For the text-containing cell, return its midpoint in (X, Y) coordinate format. 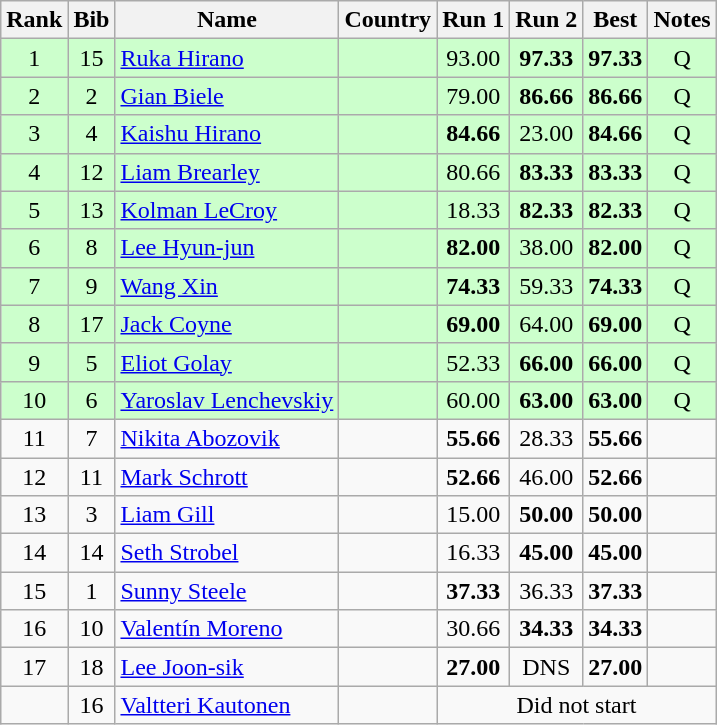
60.00 (474, 400)
Liam Gill (227, 515)
59.33 (546, 286)
Notes (682, 20)
Valtteri Kautonen (227, 705)
18.33 (474, 210)
DNS (546, 667)
Wang Xin (227, 286)
64.00 (546, 324)
Mark Schrott (227, 477)
36.33 (546, 591)
Liam Brearley (227, 172)
93.00 (474, 58)
18 (92, 667)
Run 2 (546, 20)
16.33 (474, 553)
Name (227, 20)
Run 1 (474, 20)
15.00 (474, 515)
46.00 (546, 477)
Kolman LeCroy (227, 210)
52.33 (474, 362)
23.00 (546, 134)
Kaishu Hirano (227, 134)
38.00 (546, 248)
Nikita Abozovik (227, 438)
Yaroslav Lenchevskiy (227, 400)
Did not start (577, 705)
Lee Joon-sik (227, 667)
Jack Coyne (227, 324)
Rank (34, 20)
30.66 (474, 629)
80.66 (474, 172)
Gian Biele (227, 96)
Bib (92, 20)
28.33 (546, 438)
Lee Hyun-jun (227, 248)
79.00 (474, 96)
Sunny Steele (227, 591)
Seth Strobel (227, 553)
Best (616, 20)
Country (388, 20)
Ruka Hirano (227, 58)
Valentín Moreno (227, 629)
Eliot Golay (227, 362)
